Search for the cell housing the specified text and yield its [X, Y] center coordinate. 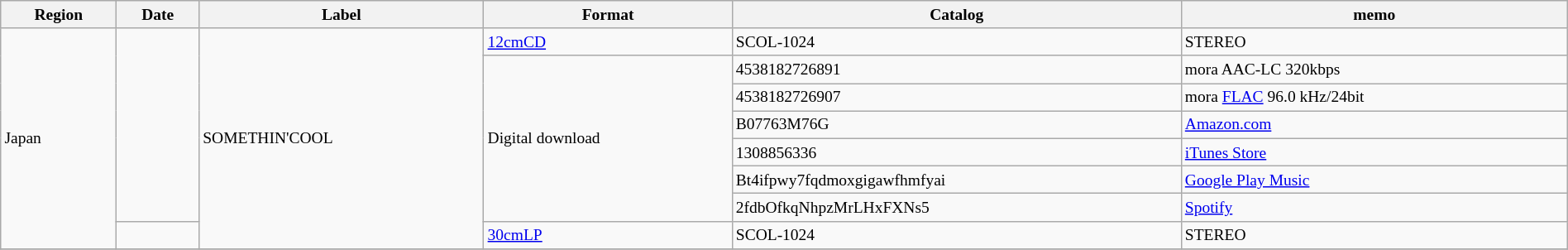
Catalog [956, 15]
iTunes Store [1374, 152]
30cmLP [608, 235]
memo [1374, 15]
Digital download [608, 138]
1308856336 [956, 152]
B07763M76G [956, 124]
Japan [59, 138]
SOMETHIN'COOL [342, 138]
12cmCD [608, 41]
Format [608, 15]
Bt4ifpwy7fqdmoxgigawfhmfyai [956, 179]
mora FLAC 96.0 kHz/24bit [1374, 98]
Amazon.com [1374, 124]
Label [342, 15]
4538182726891 [956, 70]
mora AAC-LC 320kbps [1374, 70]
Spotify [1374, 207]
Google Play Music [1374, 179]
2fdbOfkqNhpzMrLHxFXNs5 [956, 207]
Region [59, 15]
4538182726907 [956, 98]
Date [158, 15]
